Find where the given text appears and provide that cell's center as (x, y) coordinate. 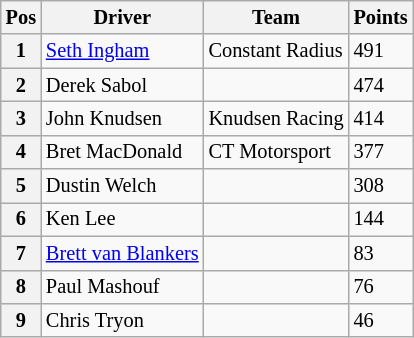
8 (21, 287)
377 (381, 152)
46 (381, 320)
Paul Mashouf (122, 287)
1 (21, 51)
6 (21, 219)
144 (381, 219)
Bret MacDonald (122, 152)
Dustin Welch (122, 186)
4 (21, 152)
Points (381, 17)
Seth Ingham (122, 51)
3 (21, 118)
7 (21, 253)
9 (21, 320)
76 (381, 287)
414 (381, 118)
Constant Radius (276, 51)
Ken Lee (122, 219)
CT Motorsport (276, 152)
Team (276, 17)
John Knudsen (122, 118)
308 (381, 186)
Chris Tryon (122, 320)
474 (381, 85)
5 (21, 186)
Knudsen Racing (276, 118)
491 (381, 51)
Driver (122, 17)
Brett van Blankers (122, 253)
Derek Sabol (122, 85)
83 (381, 253)
Pos (21, 17)
2 (21, 85)
